Provide the [X, Y] coordinate of the cell's center where the given text is located.  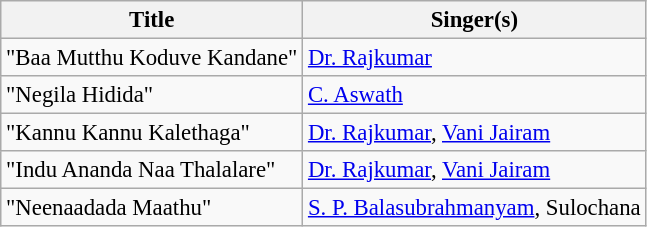
"Kannu Kannu Kalethaga" [152, 133]
"Indu Ananda Naa Thalalare" [152, 170]
Dr. Rajkumar [474, 58]
C. Aswath [474, 95]
Singer(s) [474, 20]
S. P. Balasubrahmanyam, Sulochana [474, 208]
"Negila Hidida" [152, 95]
Title [152, 20]
"Baa Mutthu Koduve Kandane" [152, 58]
"Neenaadada Maathu" [152, 208]
